Pinpoint the cell where the given text exists, returning its [x, y] midpoint coordinate. 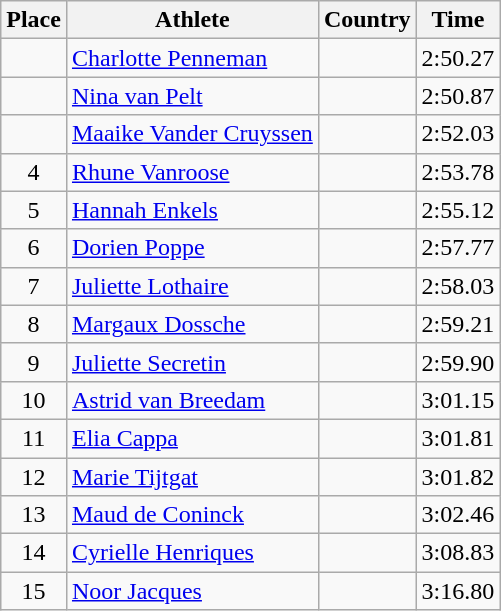
Nina van Pelt [192, 96]
Noor Jacques [192, 591]
2:59.21 [458, 324]
12 [34, 477]
2:50.87 [458, 96]
2:59.90 [458, 362]
Hannah Enkels [192, 210]
Rhune Vanroose [192, 172]
4 [34, 172]
Cyrielle Henriques [192, 553]
2:57.77 [458, 248]
Marie Tijtgat [192, 477]
Maaike Vander Cruyssen [192, 134]
2:50.27 [458, 58]
Maud de Coninck [192, 515]
14 [34, 553]
Juliette Lothaire [192, 286]
3:01.15 [458, 400]
3:02.46 [458, 515]
Elia Cappa [192, 438]
Margaux Dossche [192, 324]
Country [367, 20]
6 [34, 248]
Place [34, 20]
Dorien Poppe [192, 248]
3:08.83 [458, 553]
9 [34, 362]
2:52.03 [458, 134]
Astrid van Breedam [192, 400]
3:16.80 [458, 591]
8 [34, 324]
3:01.81 [458, 438]
11 [34, 438]
Juliette Secretin [192, 362]
5 [34, 210]
2:53.78 [458, 172]
3:01.82 [458, 477]
Athlete [192, 20]
2:55.12 [458, 210]
10 [34, 400]
13 [34, 515]
15 [34, 591]
Time [458, 20]
Charlotte Penneman [192, 58]
7 [34, 286]
2:58.03 [458, 286]
